Return (x, y) of the center of cell containing provided text 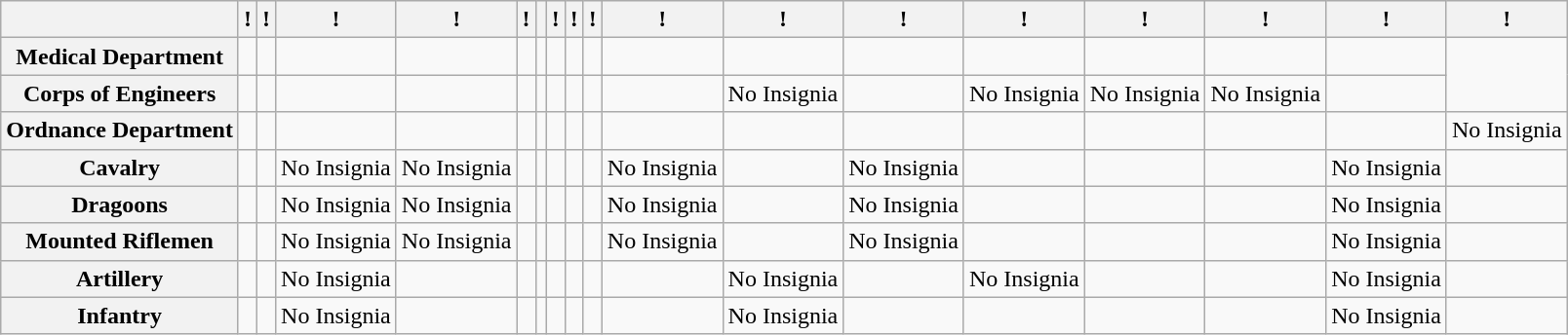
Corps of Engineers (120, 93)
Infantry (120, 316)
Artillery (120, 279)
Medical Department (120, 56)
Mounted Riflemen (120, 242)
Cavalry (120, 167)
Dragoons (120, 205)
Ordnance Department (120, 130)
